From the cell containing the given text, extract its center point as (X, Y) coordinate. 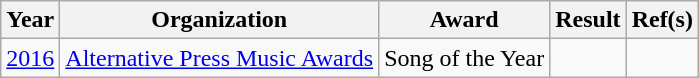
Year (30, 20)
Result (588, 20)
2016 (30, 58)
Organization (220, 20)
Song of the Year (464, 58)
Alternative Press Music Awards (220, 58)
Ref(s) (662, 20)
Award (464, 20)
